Provide the (X, Y) coordinate of the cell's center where the given text is located.  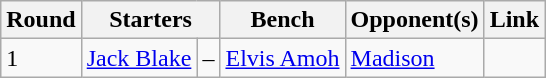
Elvis Amoh (282, 58)
Opponent(s) (414, 20)
Bench (282, 20)
Link (514, 20)
– (208, 58)
Madison (414, 58)
1 (41, 58)
Round (41, 20)
Starters (150, 20)
Jack Blake (139, 58)
